Provide the (x, y) coordinate of the cell's center where the given text is located.  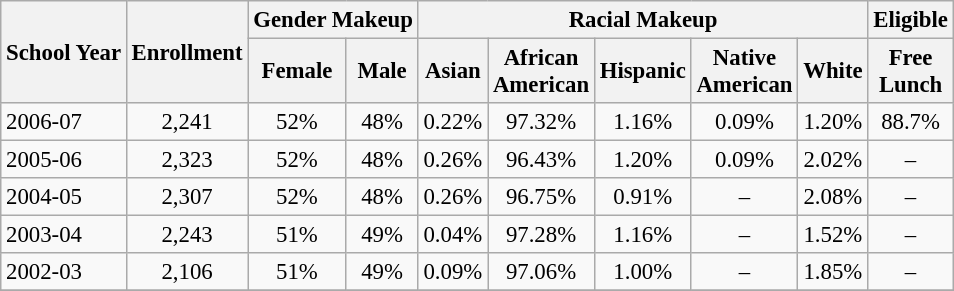
0.04% (452, 235)
Female (297, 72)
96.43% (542, 160)
2005-06 (64, 160)
White (833, 72)
African American (542, 72)
51% (297, 235)
1.52% (833, 235)
Male (382, 72)
2006-07 (64, 122)
0.22% (452, 122)
0.91% (642, 197)
2003-04 (64, 235)
2004-05 (64, 197)
97.28% (542, 235)
2,323 (187, 160)
2.08% (833, 197)
96.75% (542, 197)
88.7% (910, 122)
49% (382, 235)
2,241 (187, 122)
Gender Makeup (333, 20)
School Year (64, 52)
2,307 (187, 197)
Hispanic (642, 72)
Free Lunch (910, 72)
2.02% (833, 160)
Asian (452, 72)
Enrollment (187, 52)
Native American (744, 72)
2,243 (187, 235)
97.32% (542, 122)
Eligible (910, 20)
Racial Makeup (643, 20)
